Output the (X, Y) coordinate of the center of the cell containing the given text.  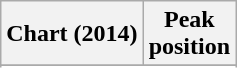
Chart (2014) (72, 34)
Peakposition (189, 34)
